Output the [x, y] coordinate of the center of the cell containing the given text.  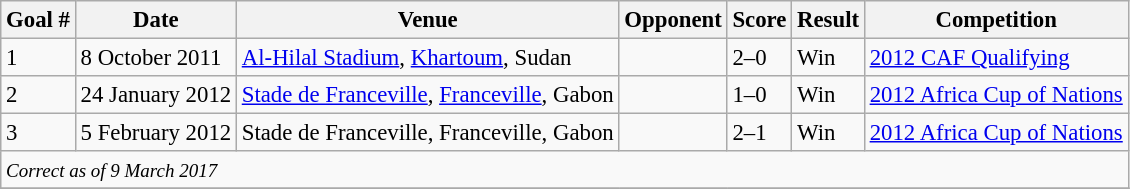
8 October 2011 [156, 58]
1–0 [760, 95]
Opponent [673, 20]
2012 CAF Qualifying [996, 58]
Score [760, 20]
Goal # [38, 20]
2 [38, 95]
Correct as of 9 March 2017 [564, 170]
1 [38, 58]
Al-Hilal Stadium, Khartoum, Sudan [428, 58]
2–0 [760, 58]
24 January 2012 [156, 95]
Date [156, 20]
5 February 2012 [156, 133]
Result [828, 20]
Venue [428, 20]
3 [38, 133]
Competition [996, 20]
2–1 [760, 133]
